Detect which cell encompasses the target text, then output its [X, Y] center coordinate. 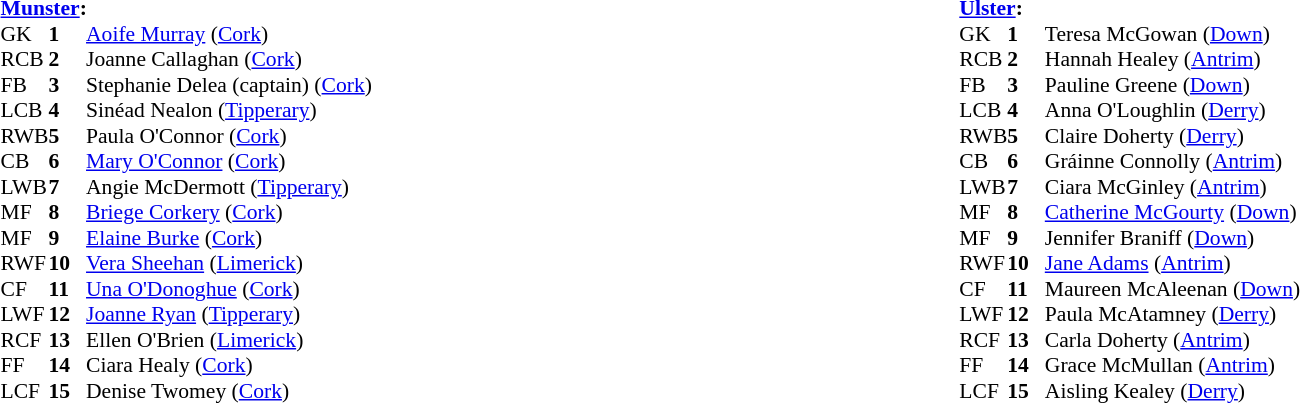
Grace McMullan (Antrim) [1172, 365]
Jane Adams (Antrim) [1172, 263]
Gráinne Connolly (Antrim) [1172, 161]
Vera Sheehan (Limerick) [229, 263]
Ciara Healy (Cork) [229, 365]
Aoife Murray (Cork) [229, 34]
Paula O'Connor (Cork) [229, 136]
Hannah Healey (Antrim) [1172, 59]
Ciara McGinley (Antrim) [1172, 187]
Joanne Ryan (Tipperary) [229, 315]
Catherine McGourty (Down) [1172, 213]
Sinéad Nealon (Tipperary) [229, 111]
Una O'Donoghue (Cork) [229, 289]
Claire Doherty (Derry) [1172, 136]
Mary O'Connor (Cork) [229, 161]
Angie McDermott (Tipperary) [229, 187]
Elaine Burke (Cork) [229, 238]
Maureen McAleenan (Down) [1172, 289]
Paula McAtamney (Derry) [1172, 315]
Anna O'Loughlin (Derry) [1172, 111]
Ellen O'Brien (Limerick) [229, 340]
Jennifer Braniff (Down) [1172, 238]
Stephanie Delea (captain) (Cork) [229, 85]
Pauline Greene (Down) [1172, 85]
Carla Doherty (Antrim) [1172, 340]
Briege Corkery (Cork) [229, 213]
Teresa McGowan (Down) [1172, 34]
Joanne Callaghan (Cork) [229, 59]
